Return the (X, Y) coordinate for the center point of the cell that contains the specified text.  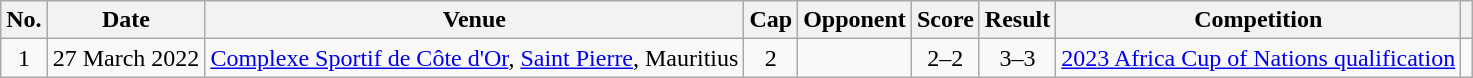
Venue (474, 20)
2 (771, 58)
2–2 (945, 58)
3–3 (1017, 58)
2023 Africa Cup of Nations qualification (1258, 58)
Score (945, 20)
Competition (1258, 20)
27 March 2022 (126, 58)
1 (24, 58)
Date (126, 20)
Complexe Sportif de Côte d'Or, Saint Pierre, Mauritius (474, 58)
Cap (771, 20)
Opponent (855, 20)
No. (24, 20)
Result (1017, 20)
